From the cell containing the given text, extract its center point as (x, y) coordinate. 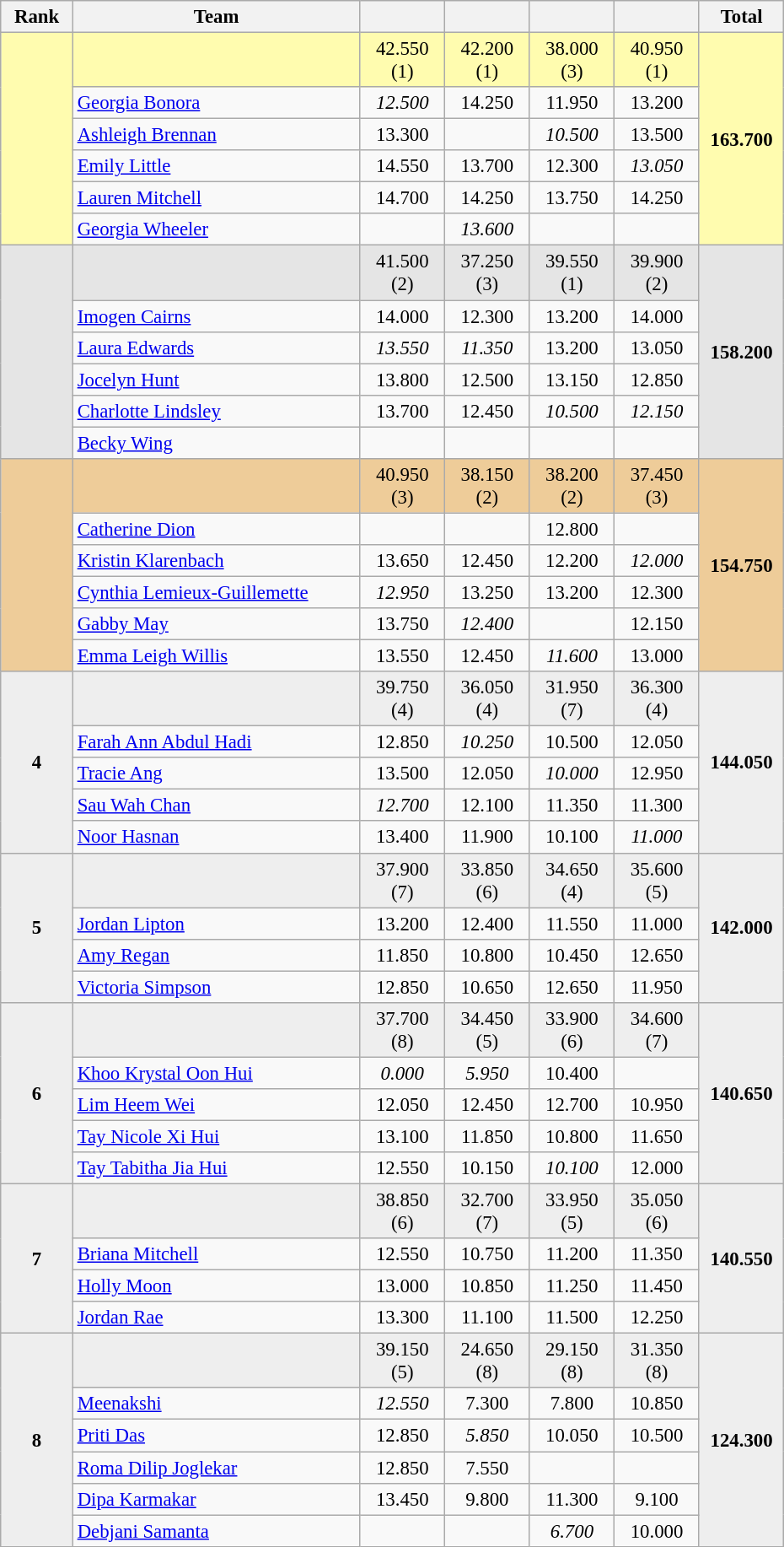
12.100 (487, 806)
9.800 (487, 1499)
35.050 (6) (658, 1211)
13.800 (403, 380)
11.100 (487, 1318)
10.250 (487, 742)
7.550 (487, 1468)
37.700 (8) (403, 1031)
Jocelyn Hunt (216, 380)
39.750 (4) (403, 698)
Gabby May (216, 624)
42.550 (1) (403, 61)
33.950 (5) (572, 1211)
10.150 (487, 1168)
158.200 (742, 353)
35.600 (5) (658, 881)
Kristin Klarenbach (216, 561)
10.050 (572, 1436)
11.650 (658, 1136)
39.150 (5) (403, 1361)
11.500 (572, 1318)
11.550 (572, 924)
124.300 (742, 1441)
Holly Moon (216, 1286)
Victoria Simpson (216, 987)
12.800 (572, 529)
8 (37, 1441)
10.950 (658, 1105)
37.900 (7) (403, 881)
13.400 (403, 838)
14.700 (403, 198)
36.300 (4) (658, 698)
38.000 (3) (572, 61)
Priti Das (216, 1436)
140.550 (742, 1259)
Georgia Wheeler (216, 230)
Rank (37, 17)
13.100 (403, 1136)
14.550 (403, 166)
Jordan Rae (216, 1318)
13.450 (403, 1499)
13.650 (403, 561)
39.550 (1) (572, 273)
34.650 (4) (572, 881)
Jordan Lipton (216, 924)
Meenakshi (216, 1404)
42.200 (1) (487, 61)
Laura Edwards (216, 348)
Ashleigh Brennan (216, 135)
4 (37, 763)
5.950 (487, 1073)
163.700 (742, 140)
31.950 (7) (572, 698)
Tracie Ang (216, 773)
11.200 (572, 1254)
31.350 (8) (658, 1361)
6.700 (572, 1531)
11.600 (572, 656)
40.950 (1) (658, 61)
33.900 (6) (572, 1031)
Roma Dilip Joglekar (216, 1468)
12.250 (658, 1318)
38.200 (2) (572, 486)
Amy Regan (216, 955)
140.650 (742, 1093)
Dipa Karmakar (216, 1499)
11.900 (487, 838)
10.400 (572, 1073)
154.750 (742, 565)
Lim Heem Wei (216, 1105)
6 (37, 1093)
Debjani Samanta (216, 1531)
Team (216, 17)
Georgia Bonora (216, 103)
0.000 (403, 1073)
Catherine Dion (216, 529)
142.000 (742, 928)
12.200 (572, 561)
Noor Hasnan (216, 838)
37.450 (3) (658, 486)
7.300 (487, 1404)
41.500 (2) (403, 273)
Lauren Mitchell (216, 198)
Briana Mitchell (216, 1254)
36.050 (4) (487, 698)
10.450 (572, 955)
40.950 (3) (403, 486)
11.250 (572, 1286)
5.850 (487, 1436)
39.900 (2) (658, 273)
Emma Leigh Willis (216, 656)
34.600 (7) (658, 1031)
34.450 (5) (487, 1031)
5 (37, 928)
Tay Nicole Xi Hui (216, 1136)
7 (37, 1259)
Total (742, 17)
7.800 (572, 1404)
32.700 (7) (487, 1211)
10.750 (487, 1254)
Sau Wah Chan (216, 806)
Cynthia Lemieux-Guillemette (216, 592)
33.850 (6) (487, 881)
10.650 (487, 987)
Tay Tabitha Jia Hui (216, 1168)
38.150 (2) (487, 486)
13.150 (572, 380)
38.850 (6) (403, 1211)
37.250 (3) (487, 273)
9.100 (658, 1499)
Imogen Cairns (216, 316)
24.650 (8) (487, 1361)
Emily Little (216, 166)
Farah Ann Abdul Hadi (216, 742)
13.600 (487, 230)
Khoo Krystal Oon Hui (216, 1073)
29.150 (8) (572, 1361)
13.250 (487, 592)
Charlotte Lindsley (216, 411)
144.050 (742, 763)
Becky Wing (216, 443)
11.450 (658, 1286)
